Identify which cell holds the provided text, then report its [X, Y] central coordinate. 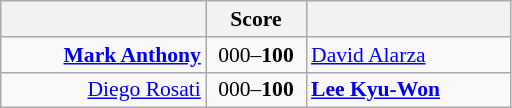
Diego Rosati [104, 90]
David Alarza [408, 55]
Score [256, 19]
Lee Kyu-Won [408, 90]
Mark Anthony [104, 55]
